Output the [X, Y] coordinate of the center of the cell containing the given text.  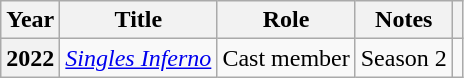
Notes [404, 20]
Season 2 [404, 58]
Role [286, 20]
2022 [30, 58]
Year [30, 20]
Title [138, 20]
Cast member [286, 58]
Singles Inferno [138, 58]
